Return (X, Y) of the center of cell containing provided text 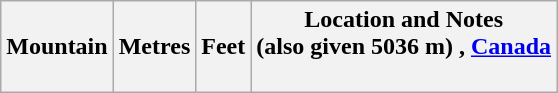
Mountain (57, 47)
Feet (224, 47)
Metres (154, 47)
Location and Notes (also given 5036 m) , Canada (404, 47)
